Return [x, y] of the center of cell containing provided text 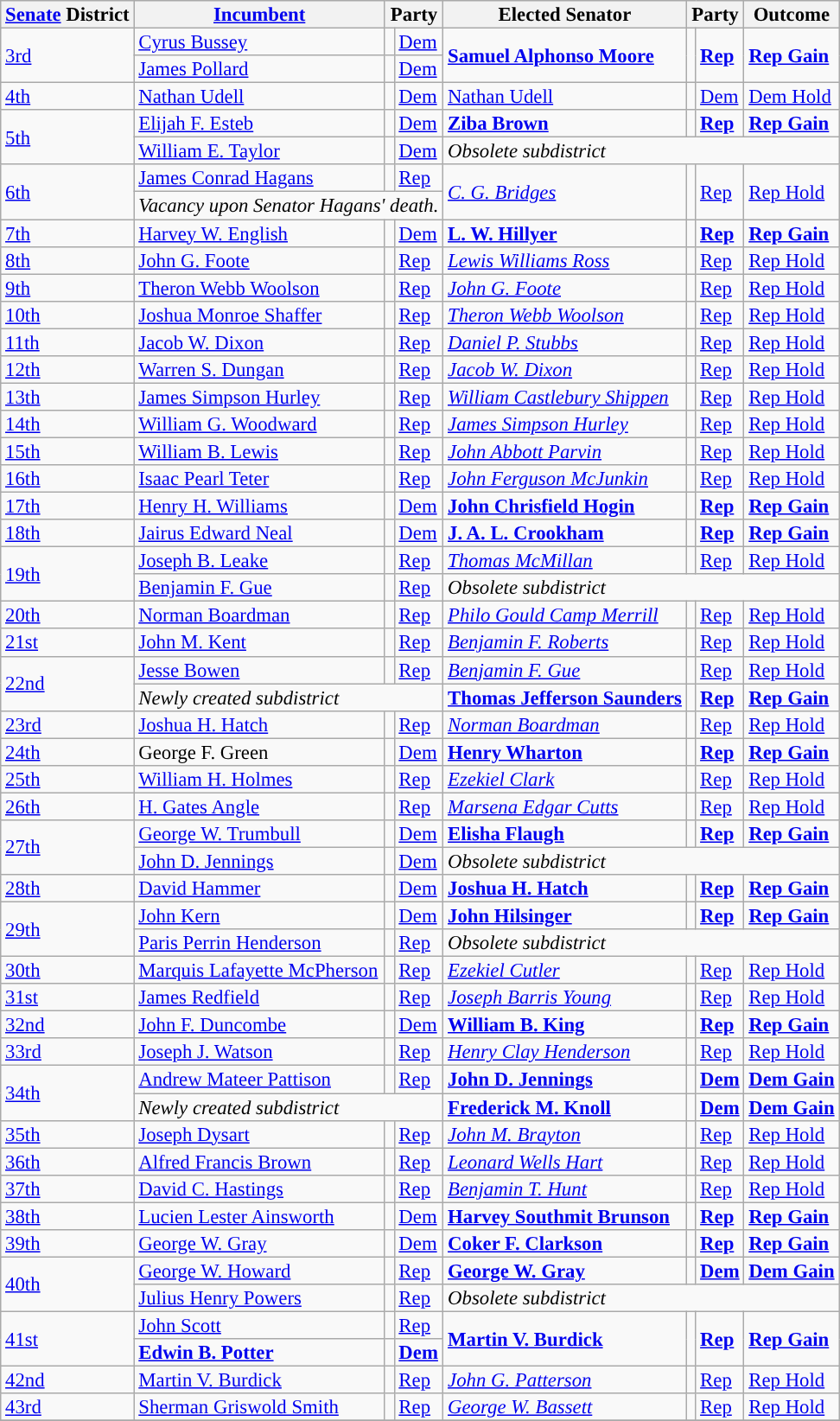
Marsena Edgar Cutts [565, 806]
Thomas McMillan [565, 561]
4th [67, 97]
Daniel P. Stubbs [565, 342]
19th [67, 574]
Henry Clay Henderson [565, 1053]
Coker F. Clarkson [565, 1244]
William B. Lewis [259, 451]
Paris Perrin Henderson [259, 943]
Joseph Barris Young [565, 997]
14th [67, 424]
John Ferguson McJunkin [565, 479]
C. G. Bridges [565, 192]
11th [67, 342]
John M. Brayton [565, 1134]
David Hammer [259, 889]
Elisha Flaugh [565, 834]
18th [67, 533]
30th [67, 971]
17th [67, 507]
42nd [67, 1380]
George W. Bassett [565, 1407]
Ezekiel Cutler [565, 971]
Leonard Wells Hart [565, 1162]
James Conrad Hagans [259, 178]
3rd [67, 55]
20th [67, 615]
William Castlebury Shippen [565, 397]
Sherman Griswold Smith [259, 1407]
37th [67, 1188]
Julius Henry Powers [259, 1298]
26th [67, 806]
7th [67, 233]
Incumbent [259, 15]
40th [67, 1284]
Marquis Lafayette McPherson [259, 971]
George W. Howard [259, 1271]
29th [67, 930]
George F. Green [259, 752]
15th [67, 451]
Joseph Dysart [259, 1134]
41st [67, 1338]
Alfred Francis Brown [259, 1162]
John F. Duncombe [259, 1025]
24th [67, 752]
Harvey W. English [259, 233]
John Abbott Parvin [565, 451]
Thomas Jefferson Saunders [565, 698]
William G. Woodward [259, 424]
32nd [67, 1025]
9th [67, 288]
Joshua Monroe Shaffer [259, 315]
Lewis Williams Ross [565, 260]
Dem Hold [792, 97]
5th [67, 137]
William B. King [565, 1025]
Ziba Brown [565, 124]
John Hilsinger [565, 916]
Jairus Edward Neal [259, 533]
H. Gates Angle [259, 806]
Henry Wharton [565, 752]
James Pollard [259, 69]
Elected Senator [565, 15]
William H. Holmes [259, 780]
23rd [67, 724]
John Chrisfield Hogin [565, 507]
Warren S. Dungan [259, 370]
39th [67, 1244]
36th [67, 1162]
Benjamin F. Roberts [565, 643]
Vacancy upon Senator Hagans' death. [289, 206]
George W. Trumbull [259, 834]
John Kern [259, 916]
35th [67, 1134]
22nd [67, 683]
33rd [67, 1053]
43rd [67, 1407]
27th [67, 847]
Ezekiel Clark [565, 780]
25th [67, 780]
12th [67, 370]
Cyrus Bussey [259, 42]
Henry H. Williams [259, 507]
J. A. L. Crookham [565, 533]
Lucien Lester Ainsworth [259, 1216]
James Redfield [259, 997]
William E. Taylor [259, 151]
Frederick M. Knoll [565, 1107]
21st [67, 643]
Joseph J. Watson [259, 1053]
Joseph B. Leake [259, 561]
John M. Kent [259, 643]
Senate District [67, 15]
John G. Patterson [565, 1380]
Samuel Alphonso Moore [565, 55]
28th [67, 889]
10th [67, 315]
16th [67, 479]
Benjamin T. Hunt [565, 1188]
Andrew Mateer Pattison [259, 1080]
38th [67, 1216]
Outcome [792, 15]
David C. Hastings [259, 1188]
John Scott [259, 1325]
Isaac Pearl Teter [259, 479]
Elijah F. Esteb [259, 124]
Philo Gould Camp Merrill [565, 615]
8th [67, 260]
34th [67, 1093]
Harvey Southmit Brunson [565, 1216]
31st [67, 997]
Edwin B. Potter [259, 1353]
6th [67, 192]
13th [67, 397]
Jesse Bowen [259, 670]
L. W. Hillyer [565, 233]
